Find where the given text appears and provide that cell's center as (x, y) coordinate. 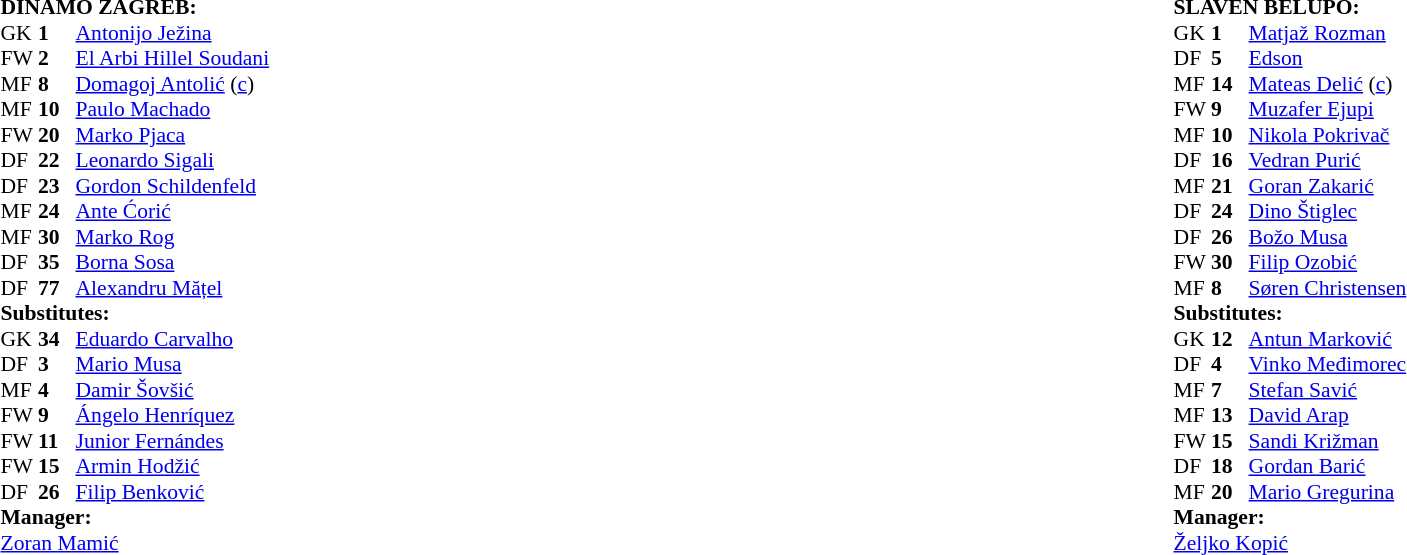
Manager: (158, 517)
Filip Benković (196, 492)
3 (57, 365)
Marko Pjaca (196, 135)
El Arbi Hillel Soudani (196, 59)
Marko Rog (196, 237)
Borna Sosa (196, 263)
Mario Musa (196, 365)
2 (57, 59)
16 (1230, 161)
Domagoj Antolić (c) (196, 84)
7 (1230, 390)
Leonardo Sigali (196, 161)
Ángelo Henríquez (196, 415)
Alexandru Mățel (196, 288)
13 (1230, 415)
5 (1230, 59)
Antonijo Ježina (196, 33)
Eduardo Carvalho (196, 339)
12 (1230, 339)
Gordon Schildenfeld (196, 186)
34 (57, 339)
77 (57, 288)
11 (57, 441)
Armin Hodžić (196, 467)
18 (1230, 467)
Junior Fernándes (196, 441)
Damir Šovšić (196, 390)
35 (57, 263)
22 (57, 161)
23 (57, 186)
14 (1230, 84)
Ante Ćorić (196, 211)
21 (1230, 186)
Paulo Machado (196, 109)
Substitutes: (158, 313)
